For the text-containing cell, return its midpoint in (x, y) coordinate format. 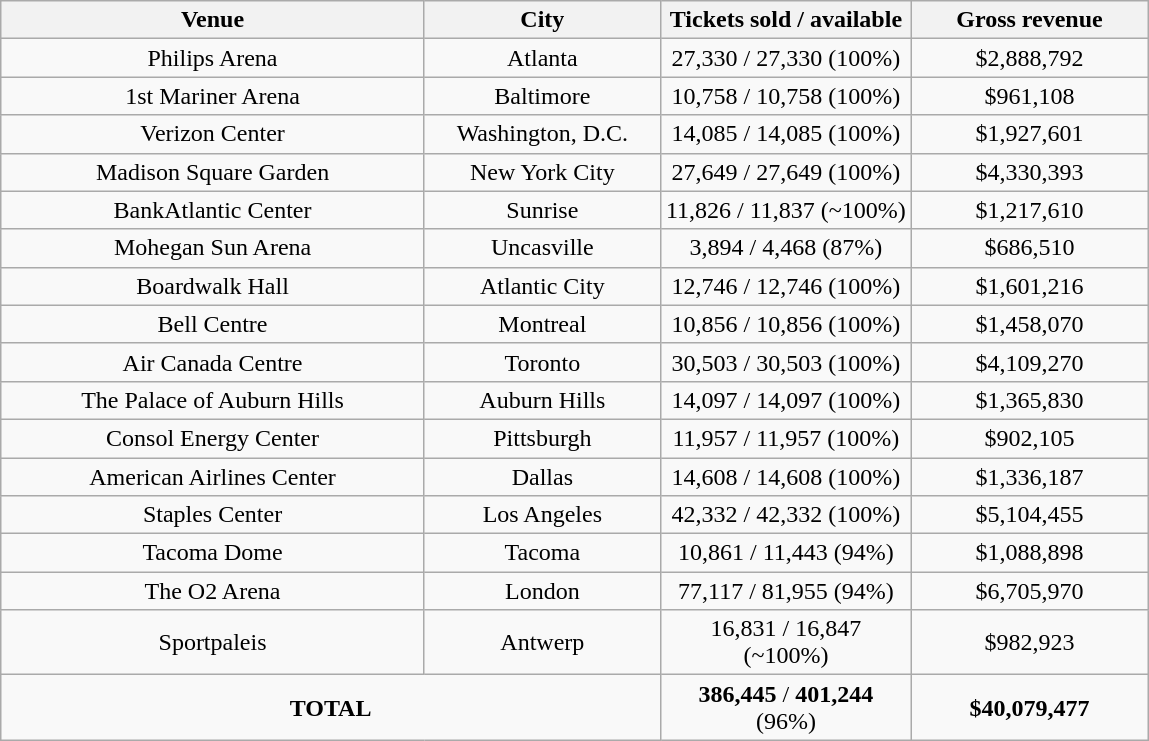
Consol Energy Center (213, 438)
27,649 / 27,649 (100%) (786, 172)
New York City (542, 172)
Atlanta (542, 58)
30,503 / 30,503 (100%) (786, 362)
Baltimore (542, 96)
14,097 / 14,097 (100%) (786, 400)
Montreal (542, 324)
Bell Centre (213, 324)
$40,079,477 (1029, 708)
$2,888,792 (1029, 58)
Venue (213, 20)
$4,109,270 (1029, 362)
$1,601,216 (1029, 286)
Staples Center (213, 515)
14,608 / 14,608 (100%) (786, 477)
$686,510 (1029, 248)
American Airlines Center (213, 477)
10,758 / 10,758 (100%) (786, 96)
Dallas (542, 477)
Boardwalk Hall (213, 286)
$5,104,455 (1029, 515)
$1,088,898 (1029, 553)
Tacoma Dome (213, 553)
$1,336,187 (1029, 477)
12,746 / 12,746 (100%) (786, 286)
BankAtlantic Center (213, 210)
Verizon Center (213, 134)
Auburn Hills (542, 400)
Toronto (542, 362)
$1,927,601 (1029, 134)
10,856 / 10,856 (100%) (786, 324)
City (542, 20)
$1,217,610 (1029, 210)
$961,108 (1029, 96)
Washington, D.C. (542, 134)
$1,365,830 (1029, 400)
Los Angeles (542, 515)
77,117 / 81,955 (94%) (786, 591)
Pittsburgh (542, 438)
11,957 / 11,957 (100%) (786, 438)
The O2 Arena (213, 591)
London (542, 591)
Sportpaleis (213, 642)
Gross revenue (1029, 20)
14,085 / 14,085 (100%) (786, 134)
Antwerp (542, 642)
Atlantic City (542, 286)
The Palace of Auburn Hills (213, 400)
42,332 / 42,332 (100%) (786, 515)
Tacoma (542, 553)
Sunrise (542, 210)
Mohegan Sun Arena (213, 248)
$982,923 (1029, 642)
Air Canada Centre (213, 362)
27,330 / 27,330 (100%) (786, 58)
$4,330,393 (1029, 172)
3,894 / 4,468 (87%) (786, 248)
TOTAL (331, 708)
1st Mariner Arena (213, 96)
11,826 / 11,837 (~100%) (786, 210)
$1,458,070 (1029, 324)
Philips Arena (213, 58)
10,861 / 11,443 (94%) (786, 553)
Uncasville (542, 248)
$902,105 (1029, 438)
386,445 / 401,244 (96%) (786, 708)
Tickets sold / available (786, 20)
16,831 / 16,847 (~100%) (786, 642)
$6,705,970 (1029, 591)
Madison Square Garden (213, 172)
